Identify which cell holds the provided text, then report its [X, Y] central coordinate. 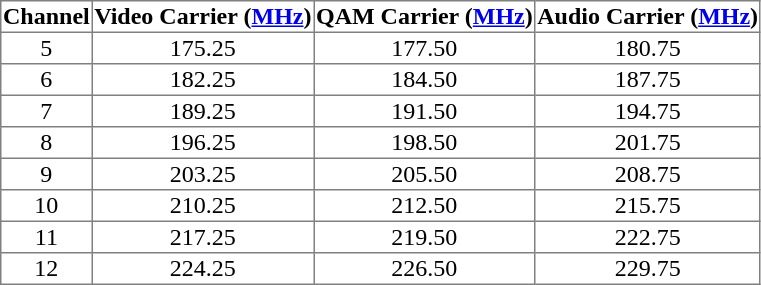
219.50 [424, 237]
226.50 [424, 269]
Audio Carrier (MHz) [648, 17]
10 [46, 206]
177.50 [424, 48]
191.50 [424, 111]
11 [46, 237]
217.25 [203, 237]
180.75 [648, 48]
212.50 [424, 206]
Channel [46, 17]
175.25 [203, 48]
182.25 [203, 80]
229.75 [648, 269]
189.25 [203, 111]
8 [46, 143]
205.50 [424, 174]
QAM Carrier (MHz) [424, 17]
208.75 [648, 174]
184.50 [424, 80]
210.25 [203, 206]
198.50 [424, 143]
12 [46, 269]
6 [46, 80]
5 [46, 48]
194.75 [648, 111]
203.25 [203, 174]
201.75 [648, 143]
224.25 [203, 269]
187.75 [648, 80]
196.25 [203, 143]
7 [46, 111]
215.75 [648, 206]
9 [46, 174]
222.75 [648, 237]
Video Carrier (MHz) [203, 17]
